For the text-containing cell, return its midpoint in [X, Y] coordinate format. 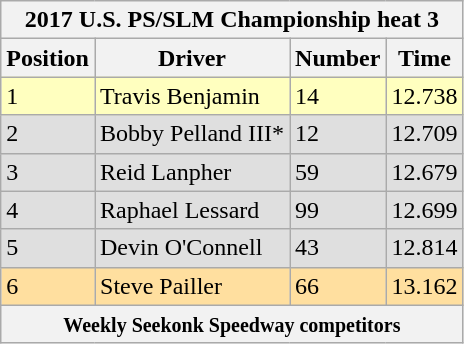
13.162 [424, 286]
2 [48, 134]
66 [338, 286]
Raphael Lessard [192, 210]
6 [48, 286]
12 [338, 134]
Reid Lanpher [192, 172]
Number [338, 58]
Weekly Seekonk Speedway competitors [232, 324]
12.709 [424, 134]
12.738 [424, 96]
12.814 [424, 248]
1 [48, 96]
5 [48, 248]
Bobby Pelland III* [192, 134]
12.699 [424, 210]
Time [424, 58]
43 [338, 248]
2017 U.S. PS/SLM Championship heat 3 [232, 20]
Driver [192, 58]
Devin O'Connell [192, 248]
14 [338, 96]
Travis Benjamin [192, 96]
Position [48, 58]
59 [338, 172]
Steve Pailler [192, 286]
4 [48, 210]
99 [338, 210]
3 [48, 172]
12.679 [424, 172]
